Capture the cell that displays the provided text and extract its (x, y) central coordinate. 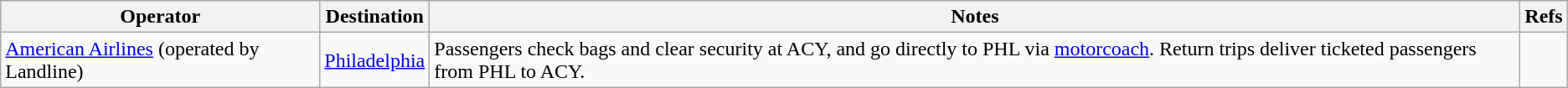
Passengers check bags and clear security at ACY, and go directly to PHL via motorcoach. Return trips deliver ticketed passengers from PHL to ACY. (975, 60)
Refs (1544, 17)
American Airlines (operated by Landline) (161, 60)
Philadelphia (375, 60)
Operator (161, 17)
Notes (975, 17)
Destination (375, 17)
